Return [X, Y] of the center of cell containing provided text 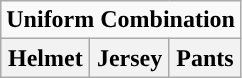
Jersey [130, 58]
Uniform Combination [121, 20]
Helmet [46, 58]
Pants [204, 58]
